Search for the cell housing the specified text and yield its (X, Y) center coordinate. 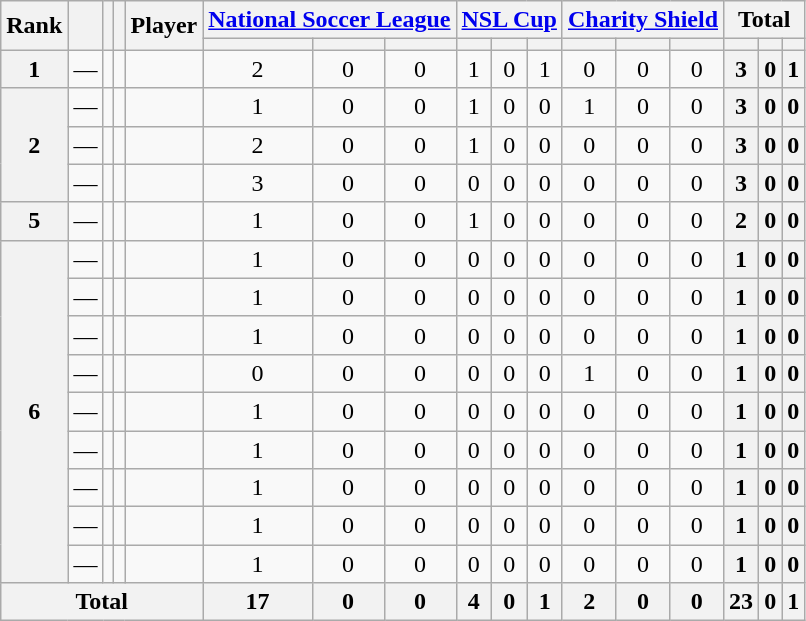
23 (742, 602)
National Soccer League (330, 20)
Rank (34, 26)
Player (164, 26)
6 (34, 412)
17 (258, 602)
NSL Cup (509, 20)
5 (34, 221)
Charity Shield (642, 20)
4 (474, 602)
